Extract the (x, y) coordinate from the center of the cell holding the provided text.  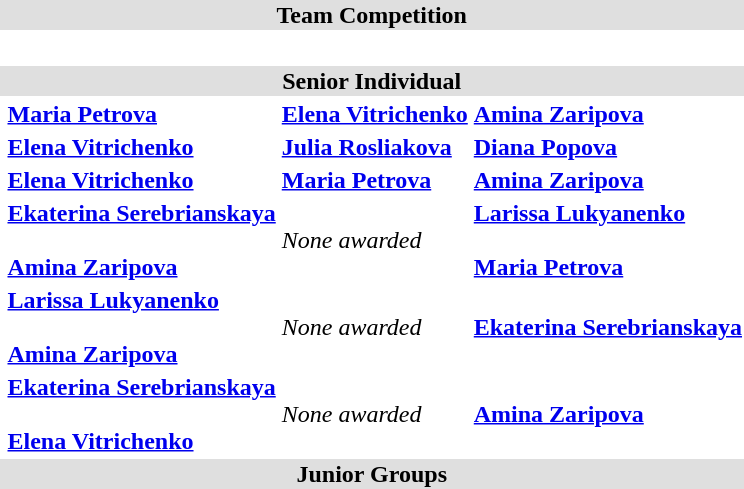
Larissa LukyanenkoAmina Zaripova (142, 327)
Ekaterina SerebrianskayaAmina Zaripova (142, 240)
Ekaterina Serebrianskaya (608, 327)
Julia Rosliakova (374, 147)
Larissa LukyanenkoMaria Petrova (608, 240)
Diana Popova (608, 147)
Ekaterina SerebrianskayaElena Vitrichenko (142, 414)
Team Competition (372, 15)
Junior Groups (372, 474)
Senior Individual (372, 81)
